For the text-containing cell, return its midpoint in [x, y] coordinate format. 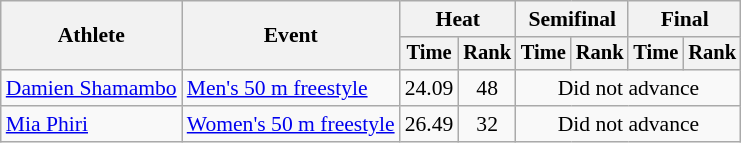
24.09 [430, 88]
Event [291, 36]
Damien Shamambo [92, 88]
Mia Phiri [92, 124]
26.49 [430, 124]
48 [487, 88]
32 [487, 124]
Final [684, 19]
Heat [458, 19]
Athlete [92, 36]
Women's 50 m freestyle [291, 124]
Semifinal [572, 19]
Men's 50 m freestyle [291, 88]
